Extract the [x, y] coordinate from the center of the cell holding the provided text.  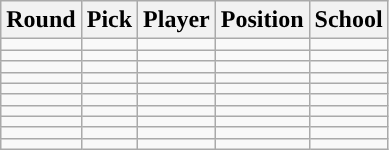
Player [177, 20]
Round [41, 20]
School [348, 20]
Position [262, 20]
Pick [109, 20]
